Scan for the cell matching the given text and deliver its [X, Y] coordinate at center. 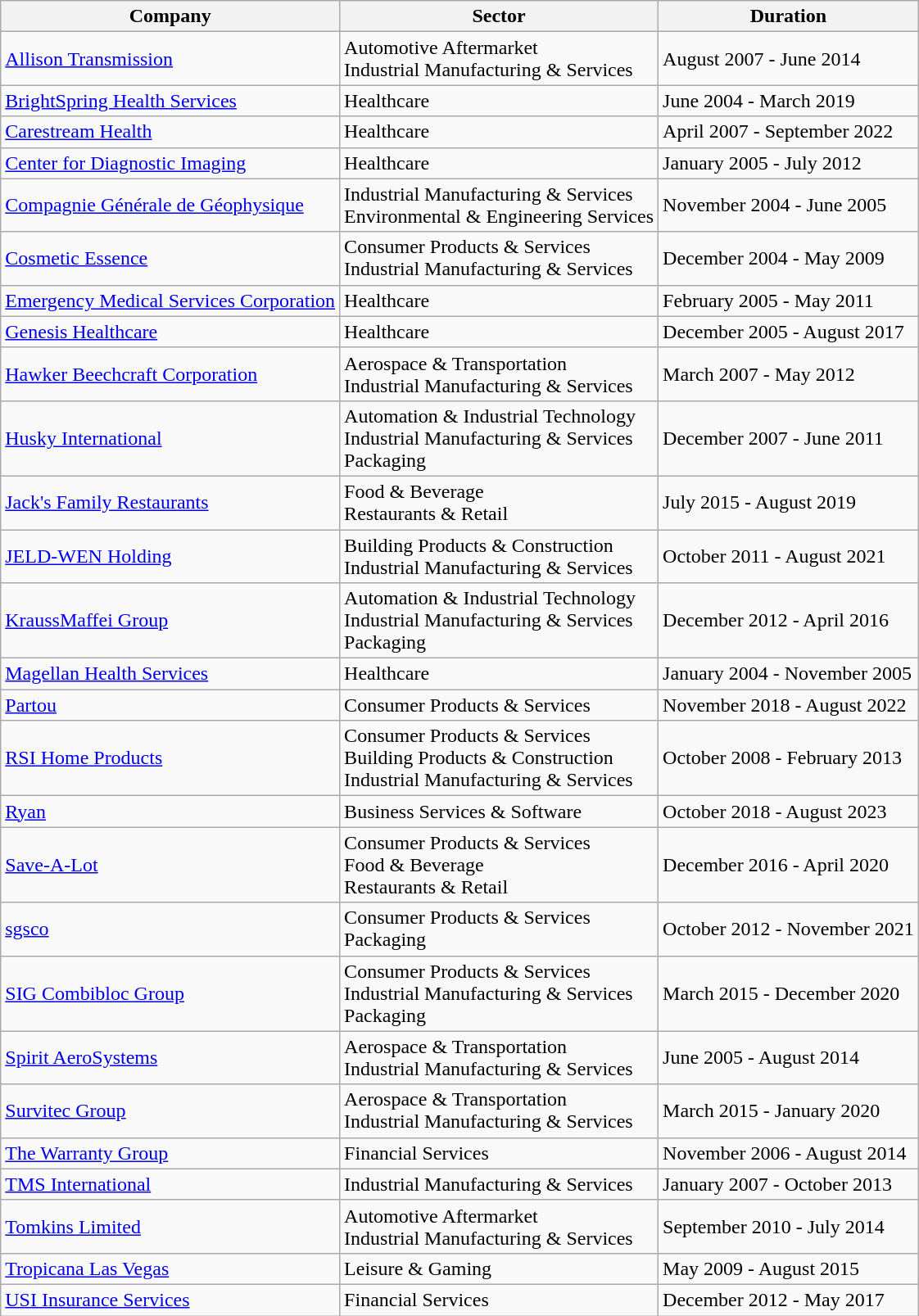
SIG Combibloc Group [170, 993]
November 2006 - August 2014 [789, 1153]
April 2007 - September 2022 [789, 132]
Sector [500, 16]
Jack's Family Restaurants [170, 503]
Consumer Products & ServicesIndustrial Manufacturing & Services [500, 259]
Consumer Products & ServicesIndustrial Manufacturing & ServicesPackaging [500, 993]
October 2008 - February 2013 [789, 758]
Duration [789, 16]
December 2012 - April 2016 [789, 621]
October 2018 - August 2023 [789, 812]
Carestream Health [170, 132]
March 2007 - May 2012 [789, 373]
Industrial Manufacturing & ServicesEnvironmental & Engineering Services [500, 205]
Emergency Medical Services Corporation [170, 301]
Building Products & ConstructionIndustrial Manufacturing & Services [500, 555]
March 2015 - December 2020 [789, 993]
TMS International [170, 1184]
February 2005 - May 2011 [789, 301]
July 2015 - August 2019 [789, 503]
Leisure & Gaming [500, 1269]
Food & BeverageRestaurants & Retail [500, 503]
Industrial Manufacturing & Services [500, 1184]
August 2007 - June 2014 [789, 59]
Husky International [170, 438]
Spirit AeroSystems [170, 1058]
Consumer Products & ServicesFood & BeverageRestaurants & Retail [500, 865]
Consumer Products & ServicesBuilding Products & ConstructionIndustrial Manufacturing & Services [500, 758]
USI Insurance Services [170, 1300]
Magellan Health Services [170, 674]
Save-A-Lot [170, 865]
Consumer Products & ServicesPackaging [500, 929]
Cosmetic Essence [170, 259]
December 2007 - June 2011 [789, 438]
KraussMaffei Group [170, 621]
sgsco [170, 929]
October 2012 - November 2021 [789, 929]
Business Services & Software [500, 812]
Company [170, 16]
RSI Home Products [170, 758]
September 2010 - July 2014 [789, 1227]
January 2005 - July 2012 [789, 163]
June 2004 - March 2019 [789, 101]
November 2004 - June 2005 [789, 205]
Compagnie Générale de Géophysique [170, 205]
December 2012 - May 2017 [789, 1300]
JELD-WEN Holding [170, 555]
Genesis Healthcare [170, 332]
Consumer Products & Services [500, 705]
BrightSpring Health Services [170, 101]
January 2004 - November 2005 [789, 674]
March 2015 - January 2020 [789, 1110]
October 2011 - August 2021 [789, 555]
June 2005 - August 2014 [789, 1058]
Tomkins Limited [170, 1227]
January 2007 - October 2013 [789, 1184]
Survitec Group [170, 1110]
Center for Diagnostic Imaging [170, 163]
Partou [170, 705]
December 2016 - April 2020 [789, 865]
November 2018 - August 2022 [789, 705]
Hawker Beechcraft Corporation [170, 373]
May 2009 - August 2015 [789, 1269]
December 2004 - May 2009 [789, 259]
Tropicana Las Vegas [170, 1269]
The Warranty Group [170, 1153]
December 2005 - August 2017 [789, 332]
Ryan [170, 812]
Allison Transmission [170, 59]
